Scan for the cell matching the given text and deliver its (x, y) coordinate at center. 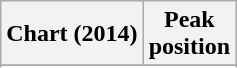
Chart (2014) (72, 34)
Peakposition (189, 34)
